Identify which cell holds the provided text, then report its [x, y] central coordinate. 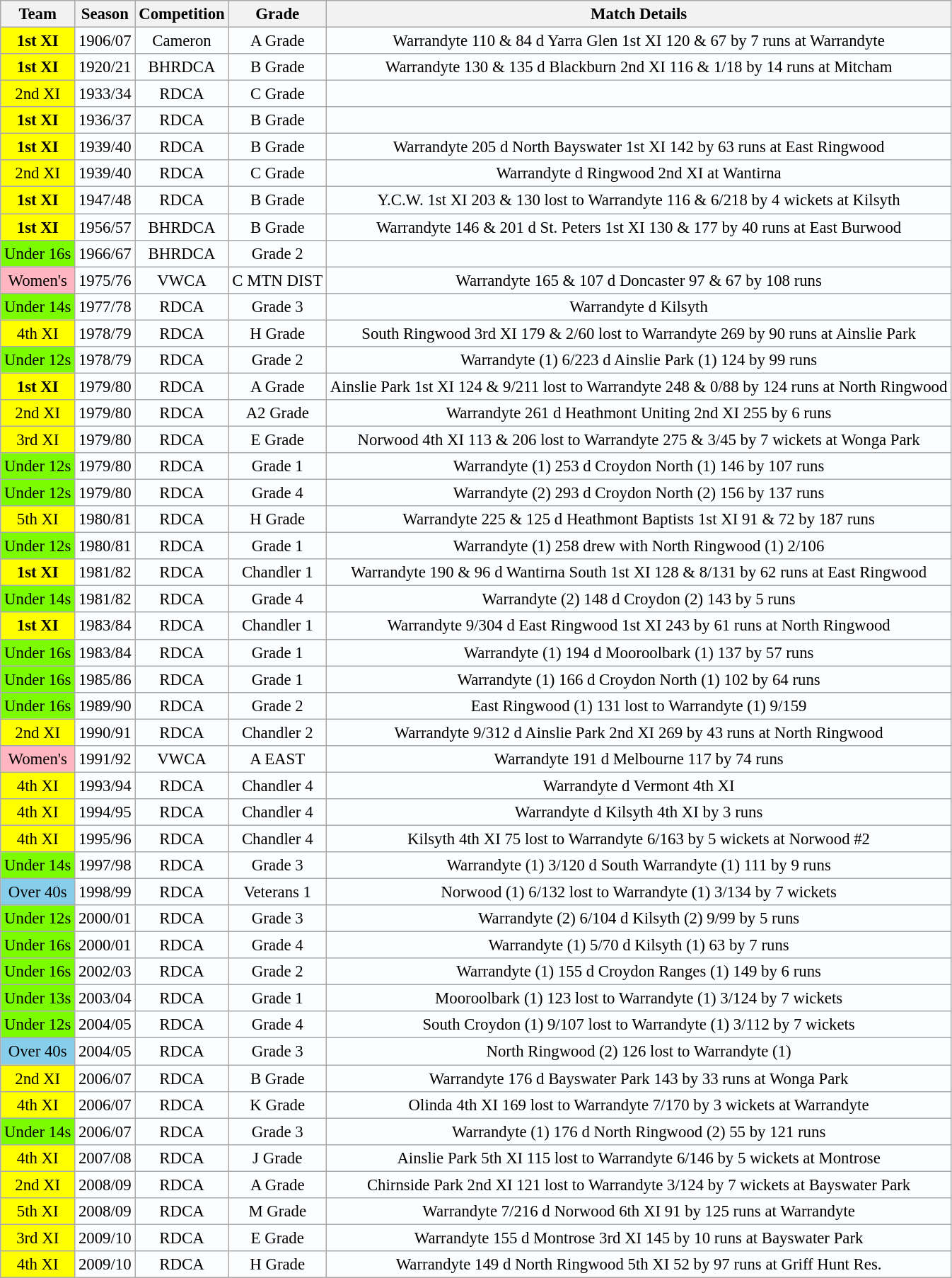
Warrandyte 7/216 d Norwood 6th XI 91 by 125 runs at Warrandyte [638, 1211]
Warrandyte 261 d Heathmont Uniting 2nd XI 255 by 6 runs [638, 413]
South Croydon (1) 9/107 lost to Warrandyte (1) 3/112 by 7 wickets [638, 1025]
Warrandyte 9/312 d Ainslie Park 2nd XI 269 by 43 runs at North Ringwood [638, 732]
Match Details [638, 14]
K Grade [277, 1105]
1993/94 [105, 785]
Norwood (1) 6/132 lost to Warrandyte (1) 3/134 by 7 wickets [638, 892]
Grade [277, 14]
Y.C.W. 1st XI 203 & 130 lost to Warrandyte 116 & 6/218 by 4 wickets at Kilsyth [638, 200]
1956/57 [105, 227]
Warrandyte d Kilsyth 4th XI by 3 runs [638, 812]
1998/99 [105, 892]
Competition [182, 14]
Warrandyte (1) 5/70 d Kilsyth (1) 63 by 7 runs [638, 945]
Warrandyte (1) 253 d Croydon North (1) 146 by 107 runs [638, 466]
Under 13s [38, 998]
Kilsyth 4th XI 75 lost to Warrandyte 6/163 by 5 wickets at Norwood #2 [638, 839]
2007/08 [105, 1158]
M Grade [277, 1211]
Warrandyte (1) 166 d Croydon North (1) 102 by 64 runs [638, 679]
1977/78 [105, 306]
Warrandyte (1) 258 drew with North Ringwood (1) 2/106 [638, 546]
Warrandyte 190 & 96 d Wantirna South 1st XI 128 & 8/131 by 62 runs at East Ringwood [638, 572]
1920/21 [105, 67]
Warrandyte 146 & 201 d St. Peters 1st XI 130 & 177 by 40 runs at East Burwood [638, 227]
Season [105, 14]
1991/92 [105, 759]
Norwood 4th XI 113 & 206 lost to Warrandyte 275 & 3/45 by 7 wickets at Wonga Park [638, 439]
Warrandyte 9/304 d East Ringwood 1st XI 243 by 61 runs at North Ringwood [638, 626]
Warrandyte 155 d Montrose 3rd XI 145 by 10 runs at Bayswater Park [638, 1238]
Warrandyte (2) 6/104 d Kilsyth (2) 9/99 by 5 runs [638, 919]
Warrandyte (1) 155 d Croydon Ranges (1) 149 by 6 runs [638, 972]
Cameron [182, 41]
Olinda 4th XI 169 lost to Warrandyte 7/170 by 3 wickets at Warrandyte [638, 1105]
Warrandyte d Ringwood 2nd XI at Wantirna [638, 173]
1966/67 [105, 253]
North Ringwood (2) 126 lost to Warrandyte (1) [638, 1052]
Warrandyte 130 & 135 d Blackburn 2nd XI 116 & 1/18 by 14 runs at Mitcham [638, 67]
Warrandyte 110 & 84 d Yarra Glen 1st XI 120 & 67 by 7 runs at Warrandyte [638, 41]
Warrandyte (1) 176 d North Ringwood (2) 55 by 121 runs [638, 1132]
C MTN DIST [277, 280]
Warrandyte 149 d North Ringwood 5th XI 52 by 97 runs at Griff Hunt Res. [638, 1265]
1997/98 [105, 865]
Warrandyte (1) 3/120 d South Warrandyte (1) 111 by 9 runs [638, 865]
1936/37 [105, 120]
Warrandyte 191 d Melbourne 117 by 74 runs [638, 759]
1995/96 [105, 839]
1994/95 [105, 812]
1989/90 [105, 706]
Warrandyte d Kilsyth [638, 306]
Warrandyte (1) 6/223 d Ainslie Park (1) 124 by 99 runs [638, 360]
Warrandyte 176 d Bayswater Park 143 by 33 runs at Wonga Park [638, 1078]
A2 Grade [277, 413]
1933/34 [105, 94]
Mooroolbark (1) 123 lost to Warrandyte (1) 3/124 by 7 wickets [638, 998]
2003/04 [105, 998]
Warrandyte (2) 148 d Croydon (2) 143 by 5 runs [638, 599]
A EAST [277, 759]
1975/76 [105, 280]
Warrandyte 225 & 125 d Heathmont Baptists 1st XI 91 & 72 by 187 runs [638, 519]
1906/07 [105, 41]
Chirnside Park 2nd XI 121 lost to Warrandyte 3/124 by 7 wickets at Bayswater Park [638, 1185]
Warrandyte 205 d North Bayswater 1st XI 142 by 63 runs at East Ringwood [638, 147]
Warrandyte (1) 194 d Mooroolbark (1) 137 by 57 runs [638, 652]
1985/86 [105, 679]
Veterans 1 [277, 892]
2002/03 [105, 972]
Team [38, 14]
Warrandyte d Vermont 4th XI [638, 785]
Chandler 2 [277, 732]
Warrandyte (2) 293 d Croydon North (2) 156 by 137 runs [638, 493]
Ainslie Park 5th XI 115 lost to Warrandyte 6/146 by 5 wickets at Montrose [638, 1158]
South Ringwood 3rd XI 179 & 2/60 lost to Warrandyte 269 by 90 runs at Ainslie Park [638, 333]
Ainslie Park 1st XI 124 & 9/211 lost to Warrandyte 248 & 0/88 by 124 runs at North Ringwood [638, 386]
East Ringwood (1) 131 lost to Warrandyte (1) 9/159 [638, 706]
Warrandyte 165 & 107 d Doncaster 97 & 67 by 108 runs [638, 280]
J Grade [277, 1158]
1947/48 [105, 200]
1990/91 [105, 732]
